For the text-containing cell, return its midpoint in (X, Y) coordinate format. 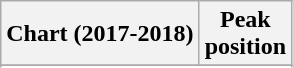
Chart (2017-2018) (100, 34)
Peakposition (245, 34)
